Search for the cell housing the specified text and yield its (X, Y) center coordinate. 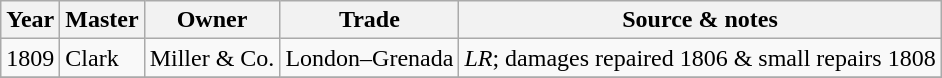
Master (102, 20)
Trade (370, 20)
Clark (102, 58)
LR; damages repaired 1806 & small repairs 1808 (700, 58)
Miller & Co. (212, 58)
Owner (212, 20)
1809 (30, 58)
London–Grenada (370, 58)
Year (30, 20)
Source & notes (700, 20)
